Detect which cell encompasses the target text, then output its (x, y) center coordinate. 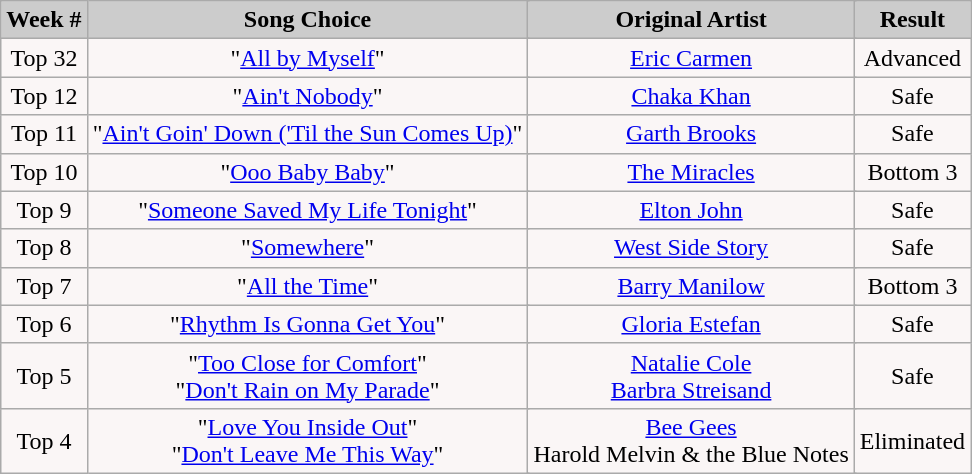
"Ain't Goin' Down ('Til the Sun Comes Up)" (308, 134)
Elton John (691, 210)
Eliminated (912, 440)
"All the Time" (308, 286)
Top 10 (44, 172)
Barry Manilow (691, 286)
"Ooo Baby Baby" (308, 172)
"Somewhere" (308, 248)
Garth Brooks (691, 134)
Top 6 (44, 324)
"Rhythm Is Gonna Get You" (308, 324)
Gloria Estefan (691, 324)
"Ain't Nobody" (308, 96)
"All by Myself" (308, 58)
Top 5 (44, 376)
"Love You Inside Out""Don't Leave Me This Way" (308, 440)
Top 8 (44, 248)
Result (912, 20)
The Miracles (691, 172)
Eric Carmen (691, 58)
Top 12 (44, 96)
Song Choice (308, 20)
Original Artist (691, 20)
Advanced (912, 58)
Natalie ColeBarbra Streisand (691, 376)
Top 9 (44, 210)
West Side Story (691, 248)
Bee GeesHarold Melvin & the Blue Notes (691, 440)
Top 4 (44, 440)
Top 11 (44, 134)
"Too Close for Comfort""Don't Rain on My Parade" (308, 376)
Top 32 (44, 58)
Top 7 (44, 286)
Week # (44, 20)
"Someone Saved My Life Tonight" (308, 210)
Chaka Khan (691, 96)
